Capture the cell that displays the provided text and extract its (X, Y) central coordinate. 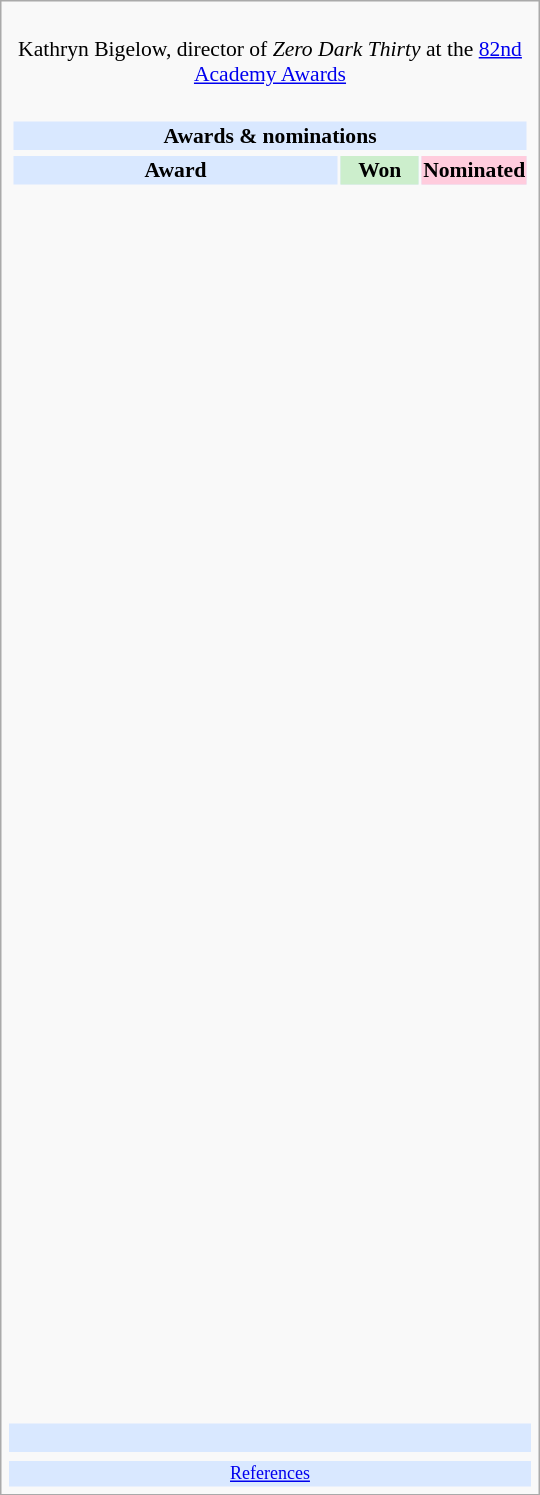
Won (380, 170)
References (270, 1474)
Nominated (474, 170)
Kathryn Bigelow, director of Zero Dark Thirty at the 82nd Academy Awards (270, 49)
Award (175, 170)
Awards & nominations (270, 135)
Awards & nominations Award Won Nominated (270, 756)
